Find where the given text appears and provide that cell's center as (X, Y) coordinate. 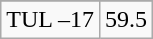
TUL –17 (50, 20)
59.5 (126, 20)
